Extract the (X, Y) coordinate from the center of the cell holding the provided text.  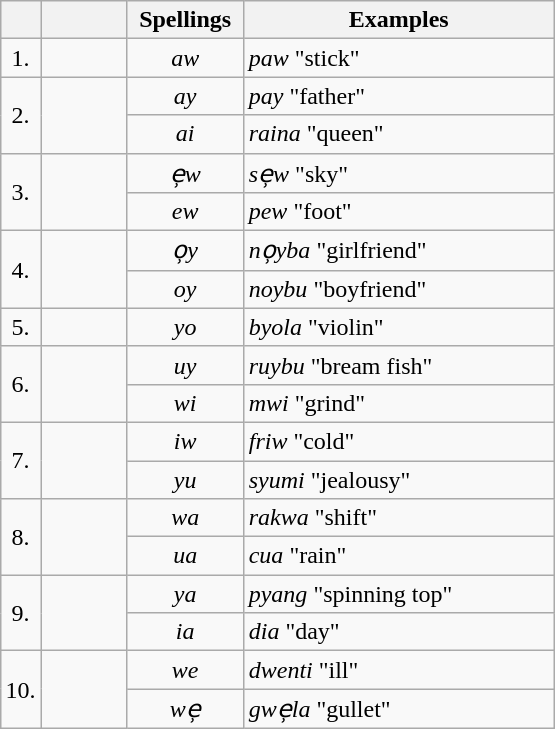
ia (185, 632)
o̹y (185, 251)
ua (185, 556)
we̹ (185, 709)
noybu "boyfriend" (398, 289)
raina "queen" (398, 134)
e̹w (185, 173)
2. (20, 115)
wa (185, 518)
syumi "jealousy" (398, 479)
yo (185, 327)
se̹w "sky" (398, 173)
iw (185, 441)
rakwa "shift" (398, 518)
pew "foot" (398, 212)
mwi "grind" (398, 403)
no̹yba "girlfriend" (398, 251)
dia "day" (398, 632)
wi (185, 403)
ew (185, 212)
aw (185, 58)
ruybu "bream fish" (398, 365)
we (185, 670)
1. (20, 58)
oy (185, 289)
dwenti "ill" (398, 670)
ai (185, 134)
byola "violin" (398, 327)
10. (20, 690)
6. (20, 384)
pyang "spinning top" (398, 594)
5. (20, 327)
Spellings (185, 20)
4. (20, 270)
ay (185, 96)
friw "cold" (398, 441)
yu (185, 479)
paw "stick" (398, 58)
3. (20, 192)
cua "rain" (398, 556)
7. (20, 460)
8. (20, 537)
uy (185, 365)
Examples (398, 20)
ya (185, 594)
9. (20, 613)
gwe̹la "gullet" (398, 709)
pay "father" (398, 96)
